Determine the [X, Y] coordinate at the center of the cell enclosing the given text.  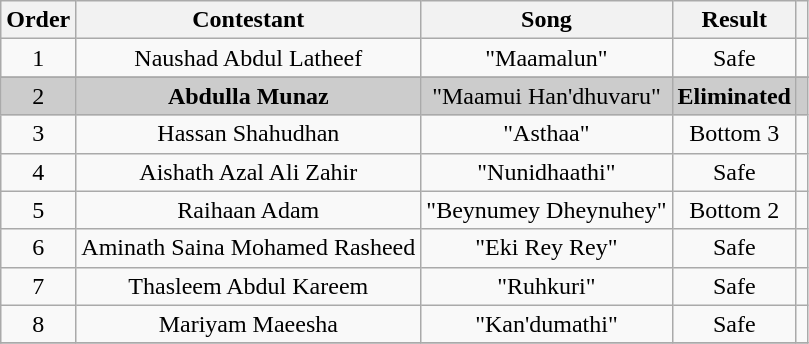
1 [38, 58]
Bottom 3 [734, 134]
Order [38, 20]
"Maamui Han'dhuvaru" [546, 96]
2 [38, 96]
6 [38, 248]
Abdulla Munaz [248, 96]
"Ruhkuri" [546, 286]
7 [38, 286]
3 [38, 134]
"Kan'dumathi" [546, 324]
Thasleem Abdul Kareem [248, 286]
4 [38, 172]
"Nunidhaathi" [546, 172]
Mariyam Maeesha [248, 324]
Raihaan Adam [248, 210]
Eliminated [734, 96]
Naushad Abdul Latheef [248, 58]
Result [734, 20]
Aminath Saina Mohamed Rasheed [248, 248]
"Eki Rey Rey" [546, 248]
Bottom 2 [734, 210]
"Maamalun" [546, 58]
Contestant [248, 20]
Hassan Shahudhan [248, 134]
5 [38, 210]
"Asthaa" [546, 134]
"Beynumey Dheynuhey" [546, 210]
Aishath Azal Ali Zahir [248, 172]
8 [38, 324]
Song [546, 20]
